Find where the given text appears and provide that cell's center as [X, Y] coordinate. 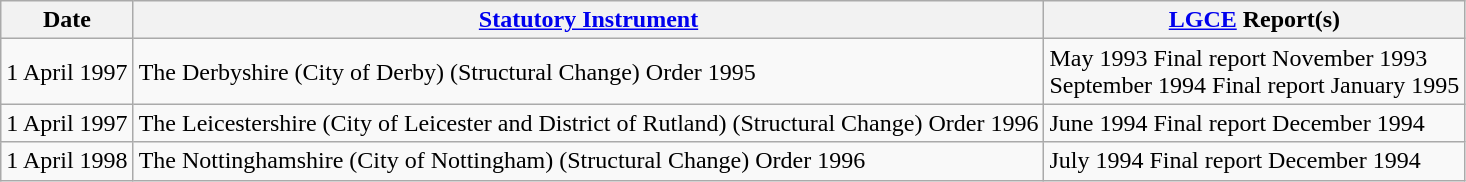
The Derbyshire (City of Derby) (Structural Change) Order 1995 [588, 72]
Statutory Instrument [588, 20]
June 1994 Final report December 1994 [1254, 123]
LGCE Report(s) [1254, 20]
July 1994 Final report December 1994 [1254, 161]
1 April 1998 [67, 161]
The Leicestershire (City of Leicester and District of Rutland) (Structural Change) Order 1996 [588, 123]
May 1993 Final report November 1993 September 1994 Final report January 1995 [1254, 72]
Date [67, 20]
The Nottinghamshire (City of Nottingham) (Structural Change) Order 1996 [588, 161]
